Scan for the cell matching the given text and deliver its [x, y] coordinate at center. 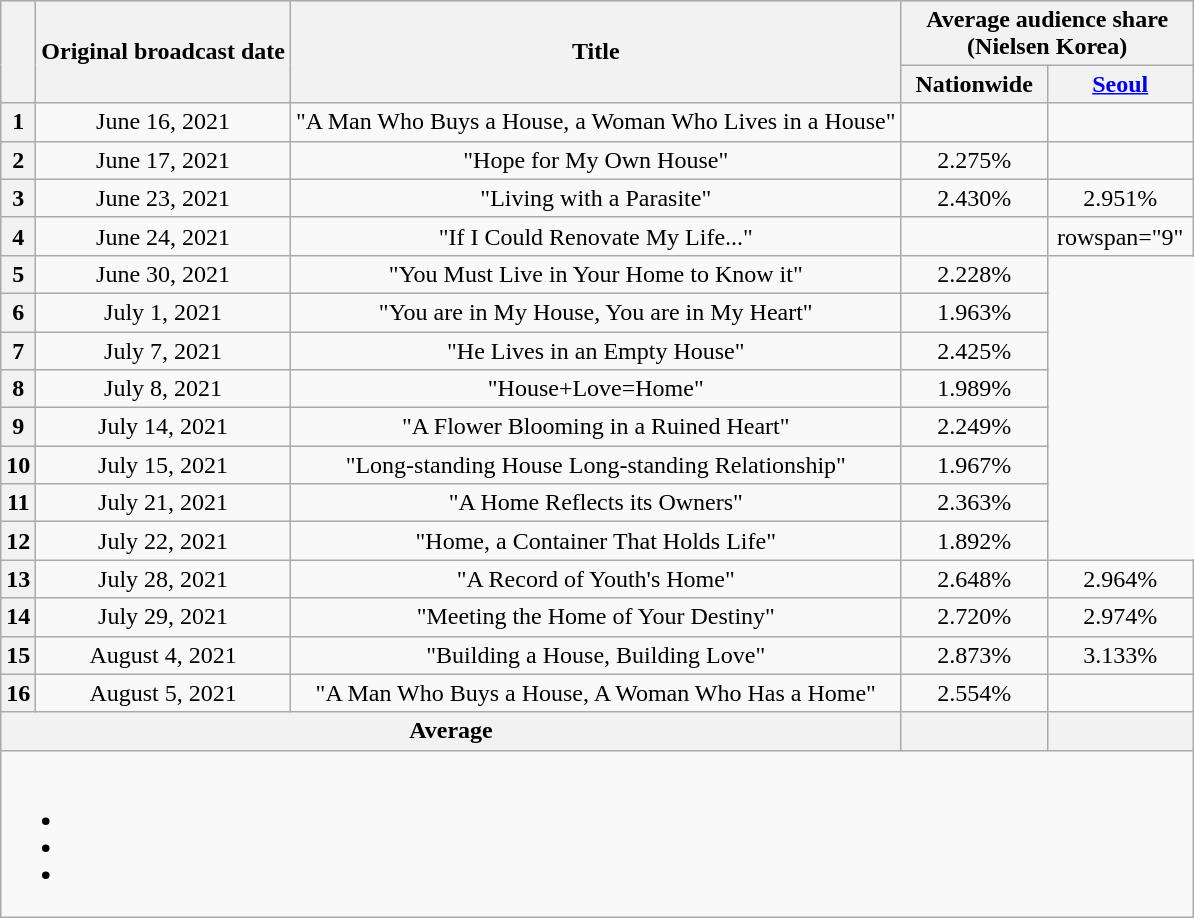
Average [451, 731]
Original broadcast date [164, 52]
"If I Could Renovate My Life..." [596, 236]
5 [18, 274]
15 [18, 655]
"House+Love=Home" [596, 389]
June 16, 2021 [164, 122]
7 [18, 351]
11 [18, 503]
2.425% [974, 351]
1.892% [974, 541]
"A Home Reflects its Owners" [596, 503]
July 29, 2021 [164, 617]
2.275% [974, 160]
2.249% [974, 427]
July 8, 2021 [164, 389]
2.974% [1120, 617]
rowspan="9" [1120, 236]
2.951% [1120, 198]
2.720% [974, 617]
2.873% [974, 655]
"Building a House, Building Love" [596, 655]
14 [18, 617]
July 14, 2021 [164, 427]
6 [18, 312]
13 [18, 579]
"A Man Who Buys a House, a Woman Who Lives in a House" [596, 122]
"A Flower Blooming in a Ruined Heart" [596, 427]
"Long-standing House Long-standing Relationship" [596, 465]
1.963% [974, 312]
"You are in My House, You are in My Heart" [596, 312]
August 4, 2021 [164, 655]
June 23, 2021 [164, 198]
"You Must Live in Your Home to Know it" [596, 274]
"He Lives in an Empty House" [596, 351]
2.964% [1120, 579]
2.363% [974, 503]
2.554% [974, 693]
Nationwide [974, 84]
2.228% [974, 274]
2.430% [974, 198]
3.133% [1120, 655]
1.989% [974, 389]
16 [18, 693]
Title [596, 52]
July 7, 2021 [164, 351]
June 30, 2021 [164, 274]
"Meeting the Home of Your Destiny" [596, 617]
July 28, 2021 [164, 579]
9 [18, 427]
10 [18, 465]
12 [18, 541]
"A Record of Youth's Home" [596, 579]
Average audience share(Nielsen Korea) [1047, 32]
"Home, a Container That Holds Life" [596, 541]
8 [18, 389]
"Living with a Parasite" [596, 198]
1.967% [974, 465]
"A Man Who Buys a House, A Woman Who Has a Home" [596, 693]
July 1, 2021 [164, 312]
June 24, 2021 [164, 236]
2.648% [974, 579]
July 21, 2021 [164, 503]
4 [18, 236]
1 [18, 122]
3 [18, 198]
June 17, 2021 [164, 160]
Seoul [1120, 84]
"Hope for My Own House" [596, 160]
July 22, 2021 [164, 541]
2 [18, 160]
August 5, 2021 [164, 693]
July 15, 2021 [164, 465]
